Capture the cell that displays the provided text and extract its [x, y] central coordinate. 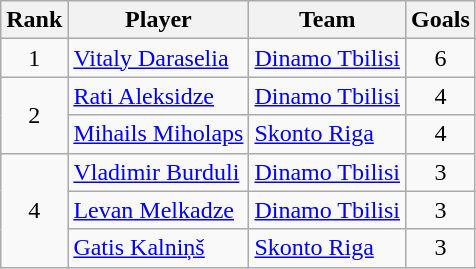
Team [328, 20]
2 [34, 115]
Goals [441, 20]
Gatis Kalniņš [158, 248]
6 [441, 58]
Vitaly Daraselia [158, 58]
Levan Melkadze [158, 210]
Player [158, 20]
1 [34, 58]
Rati Aleksidze [158, 96]
Vladimir Burduli [158, 172]
Mihails Miholaps [158, 134]
Rank [34, 20]
